Return the [x, y] coordinate for the center point of the cell that contains the specified text.  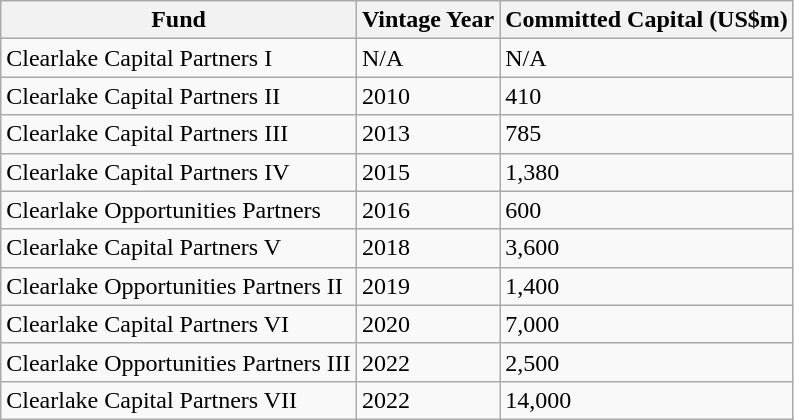
2013 [428, 134]
Committed Capital (US$m) [647, 20]
Clearlake Capital Partners IV [179, 172]
1,400 [647, 286]
14,000 [647, 400]
Vintage Year [428, 20]
7,000 [647, 324]
Fund [179, 20]
Clearlake Capital Partners I [179, 58]
3,600 [647, 248]
2020 [428, 324]
2019 [428, 286]
Clearlake Opportunities Partners [179, 210]
785 [647, 134]
2016 [428, 210]
410 [647, 96]
2018 [428, 248]
2,500 [647, 362]
Clearlake Opportunities Partners II [179, 286]
600 [647, 210]
2010 [428, 96]
Clearlake Capital Partners II [179, 96]
Clearlake Capital Partners V [179, 248]
Clearlake Opportunities Partners III [179, 362]
2015 [428, 172]
1,380 [647, 172]
Clearlake Capital Partners III [179, 134]
Clearlake Capital Partners VI [179, 324]
Clearlake Capital Partners VII [179, 400]
